Detect which cell encompasses the target text, then output its [x, y] center coordinate. 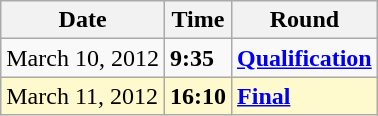
Final [305, 96]
Round [305, 20]
16:10 [198, 96]
Time [198, 20]
March 11, 2012 [83, 96]
March 10, 2012 [83, 58]
9:35 [198, 58]
Qualification [305, 58]
Date [83, 20]
